Search for the cell housing the specified text and yield its (X, Y) center coordinate. 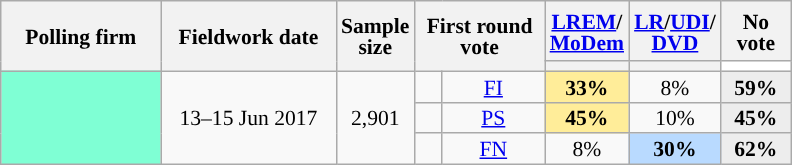
10% (675, 118)
Fieldwork date (248, 36)
Polling firm (81, 36)
30% (675, 150)
62% (756, 150)
No vote (756, 31)
Samplesize (375, 36)
FN (494, 150)
First round vote (479, 36)
59% (756, 86)
FI (494, 86)
LR/UDI/DVD (675, 31)
PS (494, 118)
LREM/MoDem (587, 31)
13–15 Jun 2017 (248, 118)
33% (587, 86)
2,901 (375, 118)
